Return (X, Y) of the center of cell containing provided text 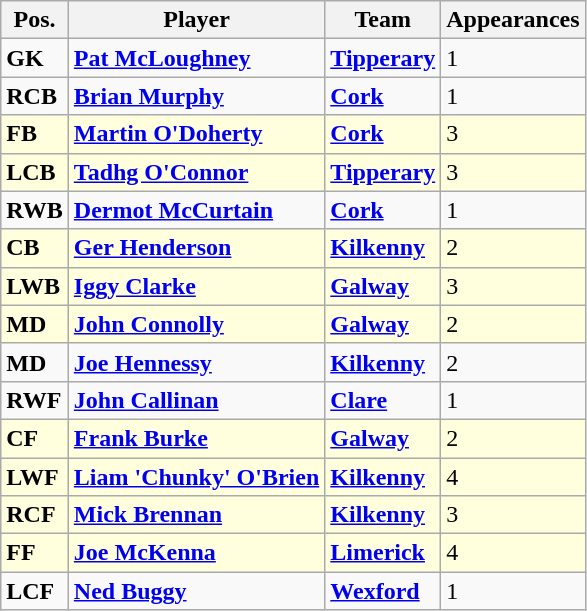
Pos. (35, 20)
CF (35, 438)
RCF (35, 515)
Ned Buggy (196, 591)
Ger Henderson (196, 248)
Dermot McCurtain (196, 210)
John Connolly (196, 324)
Team (383, 20)
Martin O'Doherty (196, 134)
Clare (383, 400)
GK (35, 58)
Joe McKenna (196, 553)
Brian Murphy (196, 96)
Wexford (383, 591)
Pat McLoughney (196, 58)
Joe Hennessy (196, 362)
LCB (35, 172)
FB (35, 134)
LWF (35, 477)
RCB (35, 96)
RWB (35, 210)
Tadhg O'Connor (196, 172)
Frank Burke (196, 438)
Limerick (383, 553)
FF (35, 553)
John Callinan (196, 400)
CB (35, 248)
Appearances (513, 20)
Iggy Clarke (196, 286)
RWF (35, 400)
Player (196, 20)
LWB (35, 286)
LCF (35, 591)
Liam 'Chunky' O'Brien (196, 477)
Mick Brennan (196, 515)
